Capture the cell that displays the provided text and extract its (X, Y) central coordinate. 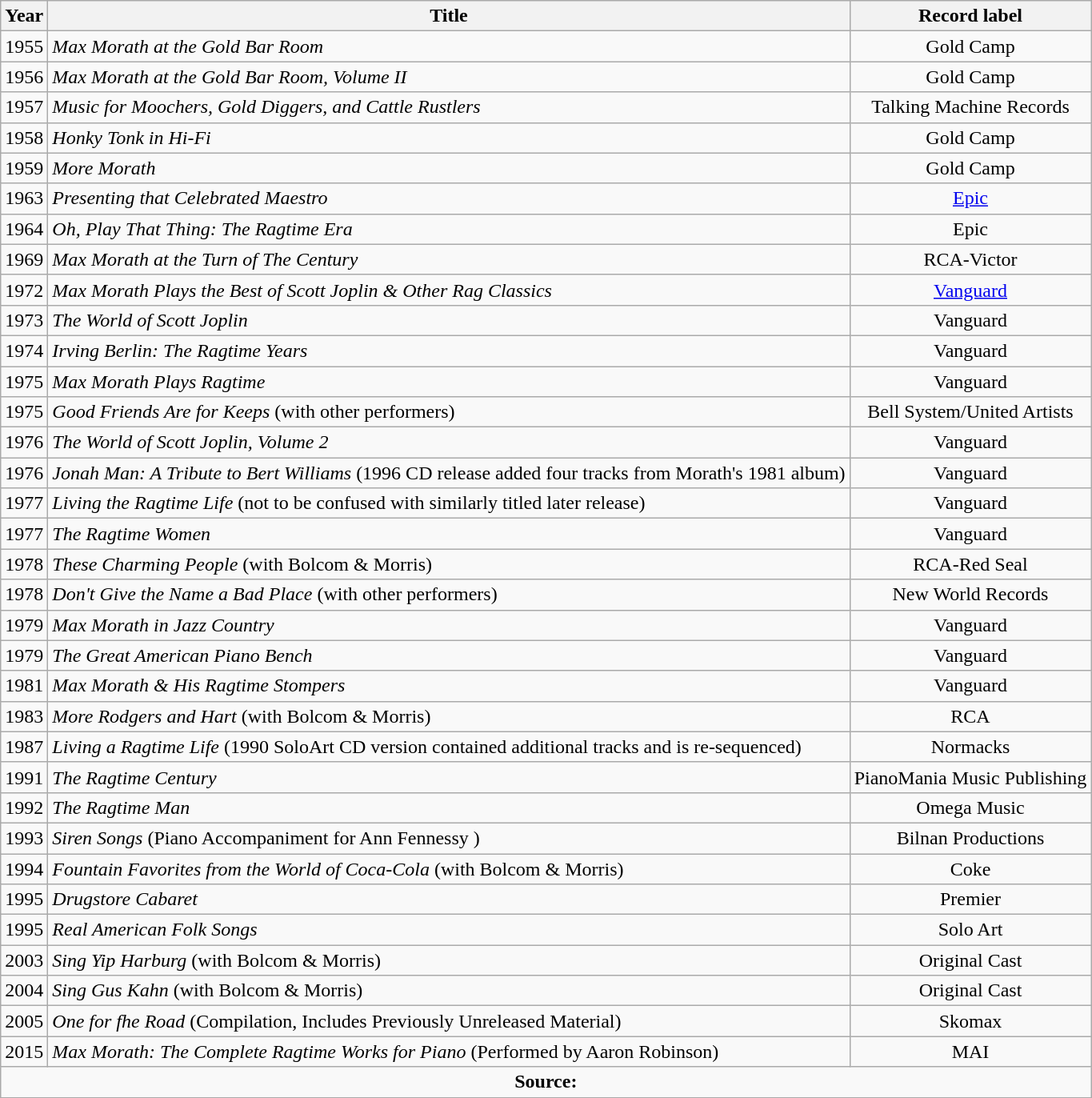
PianoMania Music Publishing (970, 777)
The Great American Piano Bench (449, 655)
The Ragtime Women (449, 534)
The World of Scott Joplin (449, 320)
1964 (24, 229)
1972 (24, 290)
Presenting that Celebrated Maestro (449, 198)
Max Morath at the Turn of The Century (449, 259)
Omega Music (970, 807)
1994 (24, 868)
Bilnan Productions (970, 838)
1973 (24, 320)
More Morath (449, 168)
Music for Moochers, Gold Diggers, and Cattle Rustlers (449, 107)
Sing Yip Harburg (with Bolcom & Morris) (449, 960)
Max Morath at the Gold Bar Room, Volume II (449, 77)
RCA-Victor (970, 259)
Fountain Favorites from the World of Coca-Cola (with Bolcom & Morris) (449, 868)
Living the Ragtime Life (not to be confused with similarly titled later release) (449, 503)
Drugstore Cabaret (449, 900)
The Ragtime Man (449, 807)
2015 (24, 1052)
Sing Gus Kahn (with Bolcom & Morris) (449, 991)
2005 (24, 1021)
MAI (970, 1052)
Coke (970, 868)
1983 (24, 716)
1987 (24, 747)
Honky Tonk in Hi-Fi (449, 138)
1955 (24, 46)
1957 (24, 107)
1956 (24, 77)
Don't Give the Name a Bad Place (with other performers) (449, 595)
Skomax (970, 1021)
Normacks (970, 747)
Year (24, 16)
Premier (970, 900)
Irving Berlin: The Ragtime Years (449, 351)
Max Morath at the Gold Bar Room (449, 46)
Oh, Play That Thing: The Ragtime Era (449, 229)
Max Morath Plays Ragtime (449, 382)
1958 (24, 138)
RCA-Red Seal (970, 564)
1992 (24, 807)
Solo Art (970, 930)
1969 (24, 259)
1974 (24, 351)
1991 (24, 777)
2004 (24, 991)
2003 (24, 960)
1963 (24, 198)
Max Morath & His Ragtime Stompers (449, 686)
Record label (970, 16)
The Ragtime Century (449, 777)
Talking Machine Records (970, 107)
Good Friends Are for Keeps (with other performers) (449, 412)
Max Morath: The Complete Ragtime Works for Piano (Performed by Aaron Robinson) (449, 1052)
One for fhe Road (Compilation, Includes Previously Unreleased Material) (449, 1021)
More Rodgers and Hart (with Bolcom & Morris) (449, 716)
Siren Songs (Piano Accompaniment for Ann Fennessy ) (449, 838)
1981 (24, 686)
Max Morath Plays the Best of Scott Joplin & Other Rag Classics (449, 290)
These Charming People (with Bolcom & Morris) (449, 564)
RCA (970, 716)
Bell System/United Artists (970, 412)
Jonah Man: A Tribute to Bert Williams (1996 CD release added four tracks from Morath's 1981 album) (449, 473)
1993 (24, 838)
Source: (546, 1082)
Real American Folk Songs (449, 930)
New World Records (970, 595)
The World of Scott Joplin, Volume 2 (449, 443)
Living a Ragtime Life (1990 SoloArt CD version contained additional tracks and is re-sequenced) (449, 747)
Max Morath in Jazz Country (449, 625)
Title (449, 16)
1959 (24, 168)
